Pinpoint the cell where the given text exists, returning its [x, y] midpoint coordinate. 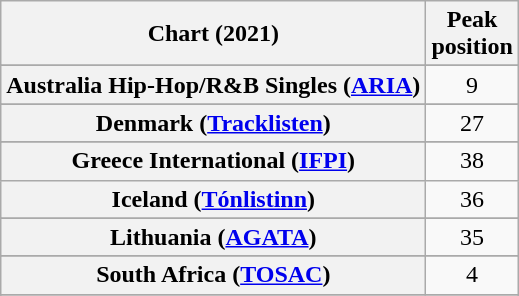
38 [472, 161]
Iceland (Tónlistinn) [214, 199]
35 [472, 237]
4 [472, 275]
Lithuania (AGATA) [214, 237]
Chart (2021) [214, 34]
Greece International (IFPI) [214, 161]
27 [472, 123]
36 [472, 199]
Denmark (Tracklisten) [214, 123]
Australia Hip-Hop/R&B Singles (ARIA) [214, 85]
9 [472, 85]
South Africa (TOSAC) [214, 275]
Peakposition [472, 34]
